Output the [x, y] coordinate of the center of the cell containing the given text.  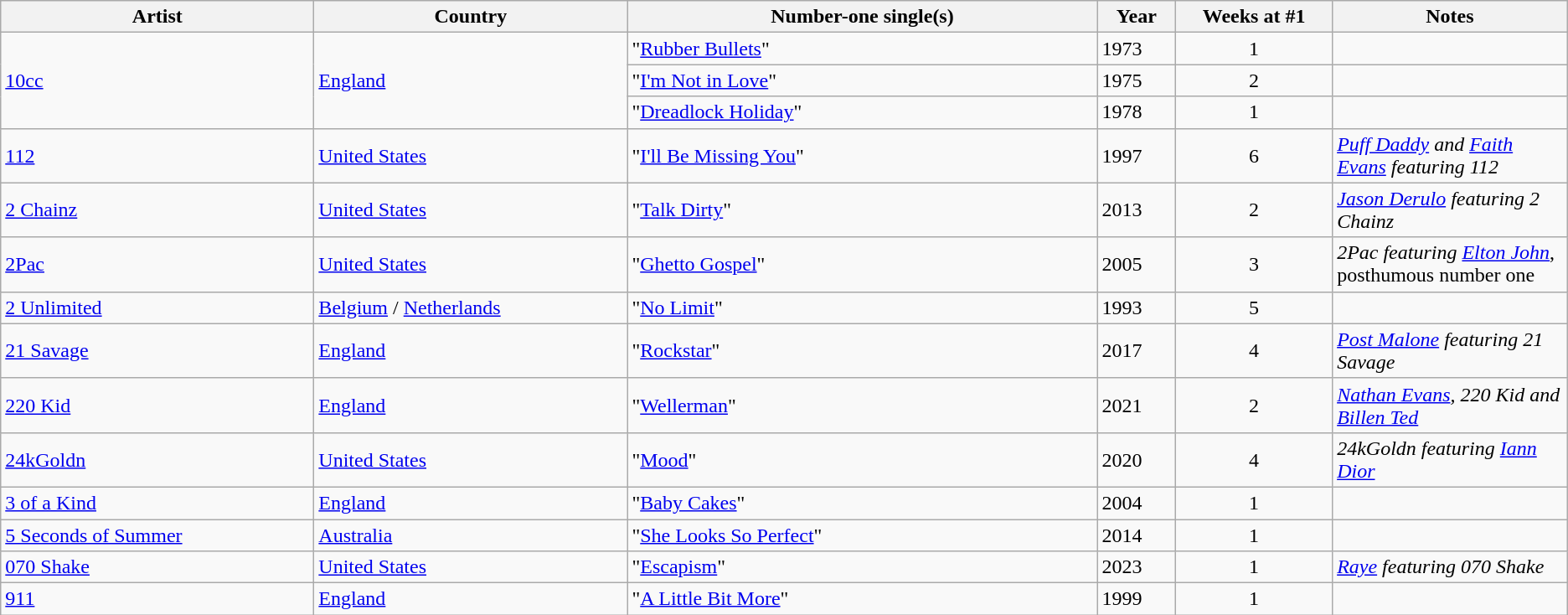
2 Chainz [157, 209]
070 Shake [157, 567]
2014 [1137, 535]
"Rockstar" [863, 350]
2017 [1137, 350]
"Escapism" [863, 567]
"Rubber Bullets" [863, 49]
Raye featuring 070 Shake [1451, 567]
1993 [1137, 307]
"No Limit" [863, 307]
"I'll Be Missing You" [863, 156]
5 [1255, 307]
1973 [1137, 49]
21 Savage [157, 350]
1978 [1137, 112]
3 [1255, 265]
5 Seconds of Summer [157, 535]
Weeks at #1 [1255, 17]
1999 [1137, 599]
"She Looks So Perfect" [863, 535]
2013 [1137, 209]
2020 [1137, 459]
"I'm Not in Love" [863, 80]
911 [157, 599]
2021 [1137, 406]
112 [157, 156]
Australia [471, 535]
Number-one single(s) [863, 17]
"Mood" [863, 459]
"Wellerman" [863, 406]
Year [1137, 17]
Jason Derulo featuring 2 Chainz [1451, 209]
1975 [1137, 80]
"Dreadlock Holiday" [863, 112]
2 Unlimited [157, 307]
2005 [1137, 265]
2Pac featuring Elton John, posthumous number one [1451, 265]
Post Malone featuring 21 Savage [1451, 350]
"A Little Bit More" [863, 599]
Notes [1451, 17]
Artist [157, 17]
1997 [1137, 156]
2023 [1137, 567]
2Pac [157, 265]
24kGoldn featuring Iann Dior [1451, 459]
"Ghetto Gospel" [863, 265]
"Baby Cakes" [863, 503]
Belgium / Netherlands [471, 307]
6 [1255, 156]
10cc [157, 80]
Nathan Evans, 220 Kid and Billen Ted [1451, 406]
Puff Daddy and Faith Evans featuring 112 [1451, 156]
24kGoldn [157, 459]
3 of a Kind [157, 503]
220 Kid [157, 406]
"Talk Dirty" [863, 209]
Country [471, 17]
2004 [1137, 503]
